Detect which cell encompasses the target text, then output its (X, Y) center coordinate. 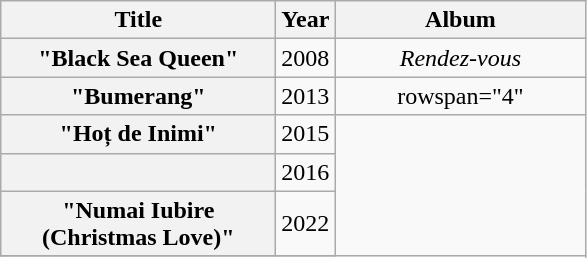
Title (138, 20)
2016 (306, 172)
2008 (306, 58)
2013 (306, 96)
"Bumerang" (138, 96)
Rendez-vous (460, 58)
"Black Sea Queen" (138, 58)
Album (460, 20)
rowspan="4" (460, 96)
"Numai Iubire (Christmas Love)" (138, 224)
Year (306, 20)
"Hoț de Inimi" (138, 134)
2015 (306, 134)
2022 (306, 224)
